Provide the [x, y] coordinate of the cell's center where the given text is located.  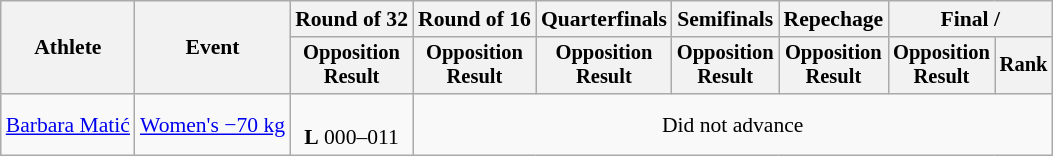
L 000–011 [352, 124]
Barbara Matić [68, 124]
Final / [970, 19]
Rank [1024, 66]
Quarterfinals [604, 19]
Round of 16 [474, 19]
Semifinals [726, 19]
Event [212, 48]
Round of 32 [352, 19]
Did not advance [732, 124]
Women's −70 kg [212, 124]
Repechage [833, 19]
Athlete [68, 48]
